Output the (x, y) coordinate of the center of the cell containing the given text.  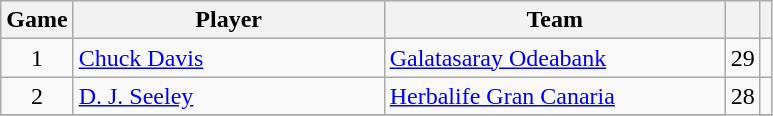
D. J. Seeley (228, 96)
29 (742, 58)
Galatasaray Odeabank (554, 58)
Game (37, 20)
1 (37, 58)
28 (742, 96)
Team (554, 20)
Chuck Davis (228, 58)
2 (37, 96)
Player (228, 20)
Herbalife Gran Canaria (554, 96)
